For the text-containing cell, return its midpoint in (X, Y) coordinate format. 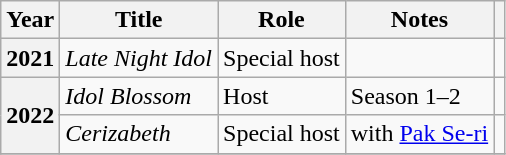
Role (282, 20)
Season 1–2 (419, 96)
Cerizabeth (139, 134)
2021 (30, 58)
Late Night Idol (139, 58)
Notes (419, 20)
Idol Blossom (139, 96)
Year (30, 20)
2022 (30, 115)
Host (282, 96)
Title (139, 20)
with Pak Se-ri (419, 134)
